Provide the (x, y) coordinate of the cell's center where the given text is located.  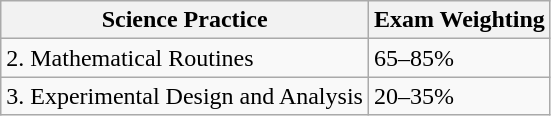
Exam Weighting (459, 20)
65–85% (459, 58)
2. Mathematical Routines (185, 58)
20–35% (459, 96)
Science Practice (185, 20)
3. Experimental Design and Analysis (185, 96)
